Provide the [x, y] coordinate of the cell's center where the given text is located.  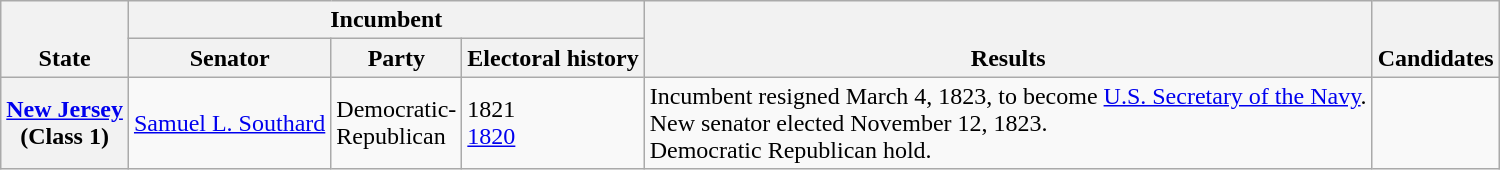
1821 1820 [553, 123]
Incumbent [386, 20]
State [65, 39]
Results [1008, 39]
New Jersey(Class 1) [65, 123]
Democratic-Republican [396, 123]
Samuel L. Southard [229, 123]
Senator [229, 58]
Party [396, 58]
Electoral history [553, 58]
Candidates [1436, 39]
Incumbent resigned March 4, 1823, to become U.S. Secretary of the Navy.New senator elected November 12, 1823.Democratic Republican hold. [1008, 123]
